Detect which cell encompasses the target text, then output its [x, y] center coordinate. 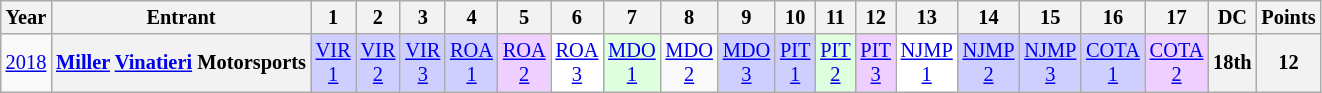
NJMP2 [989, 63]
VIR1 [334, 63]
2018 [26, 63]
6 [578, 17]
10 [795, 17]
PIT1 [795, 63]
Miller Vinatieri Motorsports [181, 63]
Points [1288, 17]
MDO2 [690, 63]
4 [472, 17]
VIR3 [422, 63]
13 [927, 17]
7 [632, 17]
ROA1 [472, 63]
9 [746, 17]
COTA1 [1113, 63]
PIT3 [876, 63]
17 [1177, 17]
COTA2 [1177, 63]
15 [1050, 17]
PIT2 [835, 63]
5 [524, 17]
2 [378, 17]
8 [690, 17]
18th [1232, 63]
1 [334, 17]
NJMP1 [927, 63]
DC [1232, 17]
ROA2 [524, 63]
MDO1 [632, 63]
ROA3 [578, 63]
3 [422, 17]
VIR2 [378, 63]
11 [835, 17]
14 [989, 17]
Year [26, 17]
MDO3 [746, 63]
Entrant [181, 17]
NJMP3 [1050, 63]
16 [1113, 17]
